Pinpoint the cell where the given text exists, returning its [X, Y] midpoint coordinate. 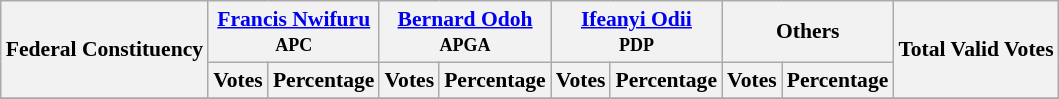
Total Valid Votes [976, 50]
Bernard OdohAPGA [464, 32]
Ifeanyi OdiiPDP [636, 32]
Others [808, 32]
Francis NwifuruAPC [294, 32]
Federal Constituency [104, 50]
